Extract the (x, y) coordinate from the center of the cell holding the provided text.  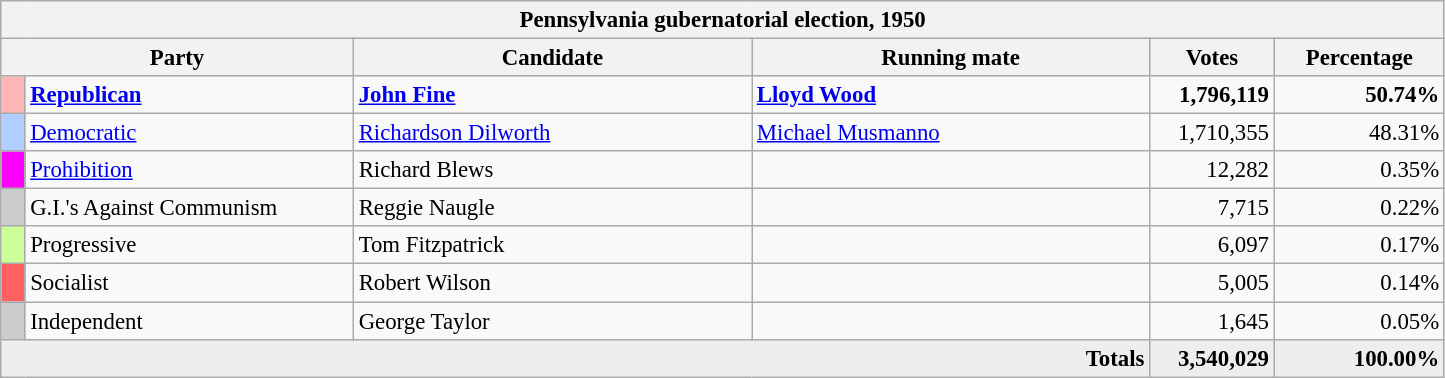
5,005 (1212, 283)
Socialist (189, 283)
Robert Wilson (552, 283)
Percentage (1359, 58)
3,540,029 (1212, 358)
Independent (189, 321)
Reggie Naugle (552, 208)
Candidate (552, 58)
Prohibition (189, 170)
0.14% (1359, 283)
Republican (189, 95)
0.17% (1359, 245)
Votes (1212, 58)
Party (178, 58)
100.00% (1359, 358)
Lloyd Wood (951, 95)
Democratic (189, 133)
0.35% (1359, 170)
Running mate (951, 58)
1,710,355 (1212, 133)
Richard Blews (552, 170)
6,097 (1212, 245)
1,645 (1212, 321)
Progressive (189, 245)
1,796,119 (1212, 95)
Pennsylvania gubernatorial election, 1950 (723, 20)
Totals (576, 358)
7,715 (1212, 208)
John Fine (552, 95)
George Taylor (552, 321)
Tom Fitzpatrick (552, 245)
Richardson Dilworth (552, 133)
12,282 (1212, 170)
0.22% (1359, 208)
G.I.'s Against Communism (189, 208)
50.74% (1359, 95)
Michael Musmanno (951, 133)
0.05% (1359, 321)
48.31% (1359, 133)
